Capture the cell that displays the provided text and extract its [X, Y] central coordinate. 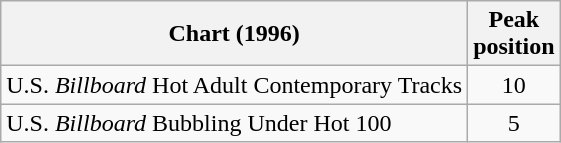
10 [514, 85]
U.S. Billboard Bubbling Under Hot 100 [234, 123]
5 [514, 123]
U.S. Billboard Hot Adult Contemporary Tracks [234, 85]
Peakposition [514, 34]
Chart (1996) [234, 34]
